Provide the (X, Y) coordinate of the cell's center where the given text is located.  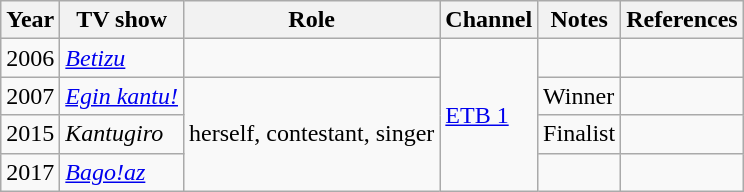
2007 (30, 96)
Kantugiro (122, 134)
Finalist (580, 134)
Betizu (122, 58)
Bago!az (122, 172)
ETB 1 (489, 115)
Notes (580, 20)
Role (312, 20)
References (682, 20)
herself, contestant, singer (312, 134)
2015 (30, 134)
2006 (30, 58)
Egin kantu! (122, 96)
TV show (122, 20)
2017 (30, 172)
Year (30, 20)
Channel (489, 20)
Winner (580, 96)
